For the text-containing cell, return its midpoint in [x, y] coordinate format. 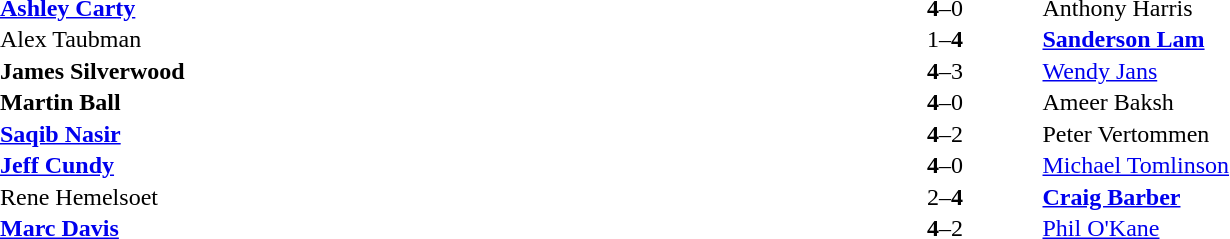
1–4 [944, 39]
2–4 [944, 197]
4–2 [944, 134]
4–3 [944, 71]
